Detect which cell encompasses the target text, then output its [X, Y] center coordinate. 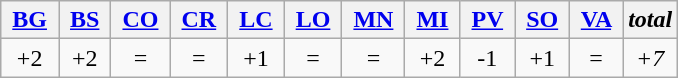
-1 [488, 58]
BS [84, 20]
VA [596, 20]
MN [374, 20]
PV [488, 20]
+7 [650, 58]
SO [542, 20]
LC [256, 20]
BG [30, 20]
total [650, 20]
LO [313, 20]
CR [199, 20]
CO [140, 20]
MI [432, 20]
